Identify which cell holds the provided text, then report its (x, y) central coordinate. 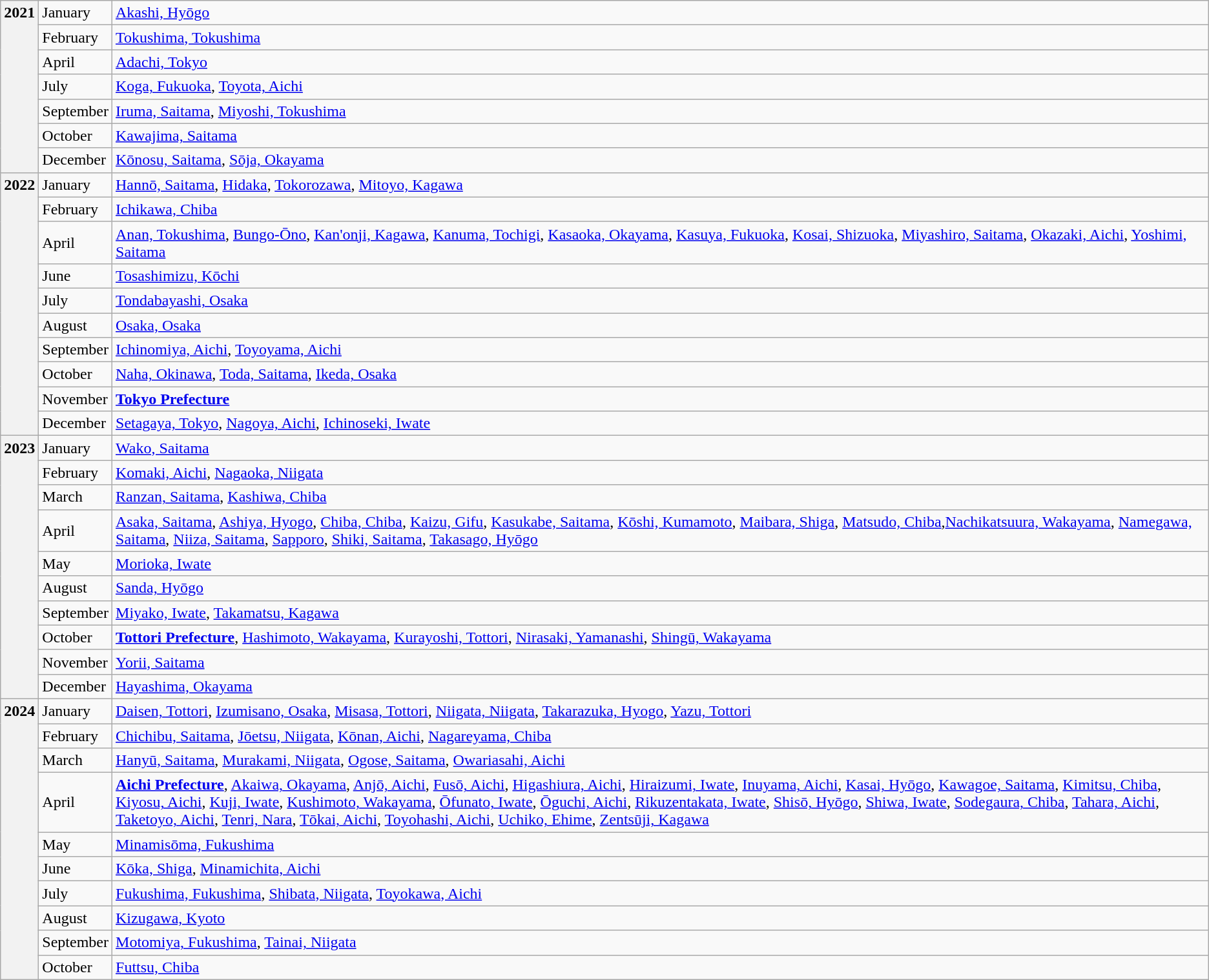
Wako, Saitama (661, 448)
Chichibu, Saitama, Jōetsu, Niigata, Kōnan, Aichi, Nagareyama, Chiba (661, 735)
Hanyū, Saitama, Murakami, Niigata, Ogose, Saitama, Owariasahi, Aichi (661, 761)
Motomiya, Fukushima, Tainai, Niigata (661, 943)
2024 (19, 839)
Ichikawa, Chiba (661, 209)
Fukushima, Fukushima, Shibata, Niigata, Toyokawa, Aichi (661, 893)
Kōnosu, Saitama, Sōja, Okayama (661, 160)
Morioka, Iwate (661, 564)
Miyako, Iwate, Takamatsu, Kagawa (661, 613)
Tosashimizu, Kōchi (661, 276)
Iruma, Saitama, Miyoshi, Tokushima (661, 111)
Naha, Okinawa, Toda, Saitama, Ikeda, Osaka (661, 374)
Tokyo Prefecture (661, 399)
Ranzan, Saitama, Kashiwa, Chiba (661, 497)
Tokushima, Tokushima (661, 37)
Kōka, Shiga, Minamichita, Aichi (661, 869)
2021 (19, 87)
Komaki, Aichi, Nagaoka, Niigata (661, 473)
2022 (19, 304)
Osaka, Osaka (661, 325)
Kizugawa, Kyoto (661, 918)
Yorii, Saitama (661, 662)
Tottori Prefecture, Hashimoto, Wakayama, Kurayoshi, Tottori, Nirasaki, Yamanashi, Shingū, Wakayama (661, 637)
Koga, Fukuoka, Toyota, Aichi (661, 87)
Hannō, Saitama, Hidaka, Tokorozawa, Mitoyo, Kagawa (661, 185)
Futtsu, Chiba (661, 967)
Daisen, Tottori, Izumisano, Osaka, Misasa, Tottori, Niigata, Niigata, Takarazuka, Hyogo, Yazu, Tottori (661, 711)
Setagaya, Tokyo, Nagoya, Aichi, Ichinoseki, Iwate (661, 424)
2023 (19, 567)
Tondabayashi, Osaka (661, 300)
Akashi, Hyōgo (661, 13)
Minamisōma, Fukushima (661, 844)
Kawajima, Saitama (661, 136)
Adachi, Tokyo (661, 62)
Ichinomiya, Aichi, Toyoyama, Aichi (661, 350)
Hayashima, Okayama (661, 686)
Sanda, Hyōgo (661, 588)
